Pinpoint the cell where the given text exists, returning its (X, Y) midpoint coordinate. 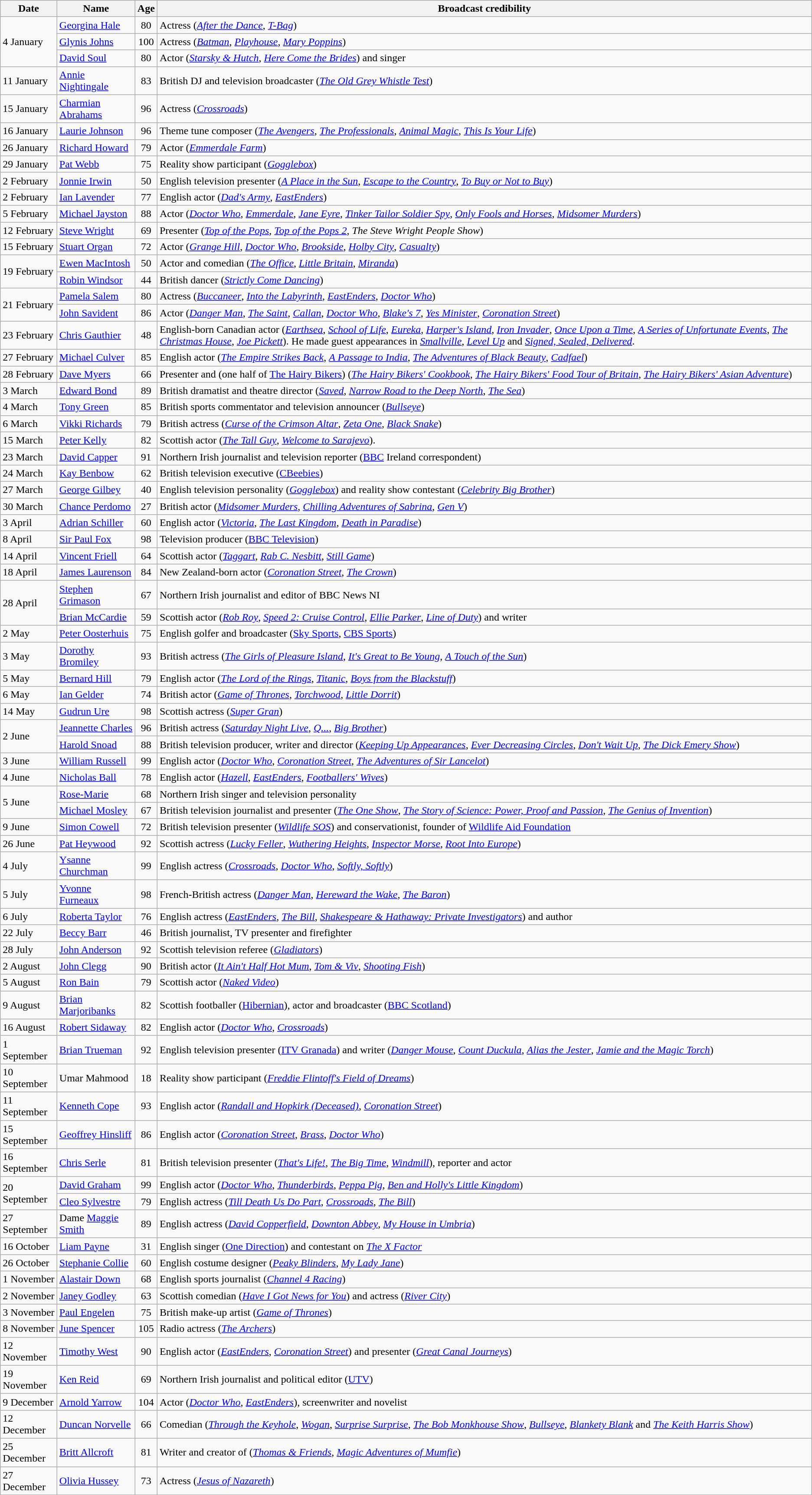
Michael Mosley (96, 811)
Glynis Johns (96, 42)
9 December (29, 1402)
English golfer and broadcaster (Sky Sports, CBS Sports) (484, 634)
Sir Paul Fox (96, 539)
27 (146, 506)
12 December (29, 1424)
Scottish television referee (Gladiators) (484, 950)
Actor (Doctor Who, EastEnders), screenwriter and novelist (484, 1402)
48 (146, 335)
Scottish footballer (Hibernian), actor and broadcaster (BBC Scotland) (484, 1005)
Northern Irish singer and television personality (484, 794)
64 (146, 556)
1 November (29, 1279)
Ron Bain (96, 982)
Reality show participant (Freddie Flintoff's Field of Dreams) (484, 1078)
26 January (29, 148)
16 September (29, 1163)
Name (96, 9)
63 (146, 1296)
English actress (EastEnders, The Bill, Shakespeare & Hathaway: Private Investigators) and author (484, 917)
Broadcast credibility (484, 9)
76 (146, 917)
10 September (29, 1078)
18 April (29, 572)
Dave Myers (96, 374)
Duncan Norvelle (96, 1424)
Paul Engelen (96, 1312)
British actor (Midsomer Murders, Chilling Adventures of Sabrina, Gen V) (484, 506)
Annie Nightingale (96, 81)
June Spencer (96, 1329)
8 November (29, 1329)
84 (146, 572)
4 January (29, 42)
Actress (Jesus of Nazareth) (484, 1481)
English actor (The Lord of the Rings, Titanic, Boys from the Blackstuff) (484, 678)
4 July (29, 866)
6 July (29, 917)
British television presenter (That's Life!, The Big Time, Windmill), reporter and actor (484, 1163)
British actor (Game of Thrones, Torchwood, Little Dorrit) (484, 695)
Brian Trueman (96, 1049)
16 October (29, 1246)
Chris Gauthier (96, 335)
Umar Mahmood (96, 1078)
English actress (David Copperfield, Downton Abbey, My House in Umbria) (484, 1224)
David Soul (96, 58)
105 (146, 1329)
Jeannette Charles (96, 728)
Beccy Barr (96, 933)
62 (146, 473)
English actor (Randall and Hopkirk (Deceased), Coronation Street) (484, 1106)
27 December (29, 1481)
3 May (29, 656)
28 April (29, 603)
Comedian (Through the Keyhole, Wogan, Surprise Surprise, The Bob Monkhouse Show, Bullseye, Blankety Blank and The Keith Harris Show) (484, 1424)
Northern Irish journalist and political editor (UTV) (484, 1379)
British sports commentator and television announcer (Bullseye) (484, 407)
2 November (29, 1296)
46 (146, 933)
Ysanne Churchman (96, 866)
Edward Bond (96, 391)
Robert Sidaway (96, 1027)
English actor (Dad's Army, EastEnders) (484, 197)
English actor (Doctor Who, Coronation Street, The Adventures of Sir Lancelot) (484, 761)
English actor (Doctor Who, Thunderbirds, Peppa Pig, Ben and Holly's Little Kingdom) (484, 1185)
Kay Benbow (96, 473)
Chance Perdomo (96, 506)
15 September (29, 1134)
Pat Heywood (96, 844)
Dame Maggie Smith (96, 1224)
Yvonne Furneaux (96, 894)
Ken Reid (96, 1379)
78 (146, 777)
8 April (29, 539)
British dancer (Strictly Come Dancing) (484, 280)
14 May (29, 711)
British make-up artist (Game of Thrones) (484, 1312)
Tony Green (96, 407)
27 September (29, 1224)
William Russell (96, 761)
27 February (29, 358)
Michael Jayston (96, 214)
Vikki Richards (96, 424)
English actress (Till Death Us Do Part, Crossroads, The Bill) (484, 1202)
11 September (29, 1106)
Actor (Danger Man, The Saint, Callan, Doctor Who, Blake's 7, Yes Minister, Coronation Street) (484, 313)
Michael Culver (96, 358)
Brian McCardie (96, 617)
74 (146, 695)
Scottish actor (Naked Video) (484, 982)
English actor (Coronation Street, Brass, Doctor Who) (484, 1134)
23 March (29, 457)
Robin Windsor (96, 280)
29 January (29, 164)
Ian Gelder (96, 695)
11 January (29, 81)
Presenter and (one half of The Hairy Bikers) (The Hairy Bikers' Cookbook, The Hairy Bikers' Food Tour of Britain, The Hairy Bikers' Asian Adventure) (484, 374)
5 August (29, 982)
28 July (29, 950)
Actress (Crossroads) (484, 108)
26 October (29, 1263)
Geoffrey Hinsliff (96, 1134)
19 February (29, 272)
British actor (It Ain't Half Hot Mum, Tom & Viv, Shooting Fish) (484, 966)
24 March (29, 473)
27 March (29, 490)
Rose-Marie (96, 794)
Janey Godley (96, 1296)
Actress (After the Dance, T-Bag) (484, 25)
English sports journalist (Channel 4 Racing) (484, 1279)
British television presenter (Wildlife SOS) and conservationist, founder of Wildlife Aid Foundation (484, 827)
Chris Serle (96, 1163)
3 November (29, 1312)
English actor (Victoria, The Last Kingdom, Death in Paradise) (484, 523)
British journalist, TV presenter and firefighter (484, 933)
Scottish actor (Rob Roy, Speed 2: Cruise Control, Ellie Parker, Line of Duty) and writer (484, 617)
English actor (The Empire Strikes Back, A Passage to India, The Adventures of Black Beauty, Cadfael) (484, 358)
Writer and creator of (Thomas & Friends, Magic Adventures of Mumfie) (484, 1452)
Richard Howard (96, 148)
73 (146, 1481)
Kenneth Cope (96, 1106)
British actress (Curse of the Crimson Altar, Zeta One, Black Snake) (484, 424)
25 December (29, 1452)
2 August (29, 966)
Olivia Hussey (96, 1481)
6 May (29, 695)
100 (146, 42)
Roberta Taylor (96, 917)
Presenter (Top of the Pops, Top of the Pops 2, The Steve Wright People Show) (484, 230)
9 August (29, 1005)
Actress (Buccaneer, Into the Labyrinth, EastEnders, Doctor Who) (484, 296)
16 August (29, 1027)
15 January (29, 108)
Peter Oosterhuis (96, 634)
British actress (Saturday Night Live, Q..., Big Brother) (484, 728)
Actress (Batman, Playhouse, Mary Poppins) (484, 42)
18 (146, 1078)
British television producer, writer and director (Keeping Up Appearances, Ever Decreasing Circles, Don't Wait Up, The Dick Emery Show) (484, 744)
Steve Wright (96, 230)
Alastair Down (96, 1279)
Theme tune composer (The Avengers, The Professionals, Animal Magic, This Is Your Life) (484, 131)
20 September (29, 1193)
Cleo Sylvestre (96, 1202)
British DJ and television broadcaster (The Old Grey Whistle Test) (484, 81)
English television presenter (ITV Granada) and writer (Danger Mouse, Count Duckula, Alias the Jester, Jamie and the Magic Torch) (484, 1049)
English costume designer (Peaky Blinders, My Lady Jane) (484, 1263)
104 (146, 1402)
Northern Irish journalist and television reporter (BBC Ireland correspondent) (484, 457)
Age (146, 9)
New Zealand-born actor (Coronation Street, The Crown) (484, 572)
Britt Allcroft (96, 1452)
Jonnie Irwin (96, 181)
Ian Lavender (96, 197)
Dorothy Bromiley (96, 656)
12 February (29, 230)
28 February (29, 374)
Stuart Organ (96, 247)
Simon Cowell (96, 827)
Timothy West (96, 1351)
Scottish actor (The Tall Guy, Welcome to Sarajevo). (484, 440)
23 February (29, 335)
21 February (29, 305)
British actress (The Girls of Pleasure Island, It's Great to Be Young, A Touch of the Sun) (484, 656)
British television executive (CBeebies) (484, 473)
David Capper (96, 457)
Peter Kelly (96, 440)
5 May (29, 678)
3 March (29, 391)
Actor (Starsky & Hutch, Here Come the Brides) and singer (484, 58)
59 (146, 617)
English actress (Crossroads, Doctor Who, Softly, Softly) (484, 866)
6 March (29, 424)
Gudrun Ure (96, 711)
Stephanie Collie (96, 1263)
John Anderson (96, 950)
Actor (Emmerdale Farm) (484, 148)
Northern Irish journalist and editor of BBC News NI (484, 595)
French-British actress (Danger Man, Hereward the Wake, The Baron) (484, 894)
John Clegg (96, 966)
15 February (29, 247)
Date (29, 9)
31 (146, 1246)
Reality show participant (Gogglebox) (484, 164)
5 July (29, 894)
David Graham (96, 1185)
John Savident (96, 313)
Brian Marjoribanks (96, 1005)
British television journalist and presenter (The One Show, The Story of Science: Power, Proof and Passion, The Genius of Invention) (484, 811)
5 February (29, 214)
77 (146, 197)
30 March (29, 506)
English television presenter (A Place in the Sun, Escape to the Country, To Buy or Not to Buy) (484, 181)
Bernard Hill (96, 678)
4 June (29, 777)
Harold Snoad (96, 744)
91 (146, 457)
English actor (Hazell, EastEnders, Footballers' Wives) (484, 777)
19 November (29, 1379)
Scottish actress (Lucky Feller, Wuthering Heights, Inspector Morse, Root Into Europe) (484, 844)
Scottish comedian (Have I Got News for You) and actress (River City) (484, 1296)
Scottish actor (Taggart, Rab C. Nesbitt, Still Game) (484, 556)
9 June (29, 827)
Television producer (BBC Television) (484, 539)
George Gilbey (96, 490)
2 May (29, 634)
15 March (29, 440)
Scottish actress (Super Gran) (484, 711)
44 (146, 280)
40 (146, 490)
4 March (29, 407)
12 November (29, 1351)
English actor (Doctor Who, Crossroads) (484, 1027)
English singer (One Direction) and contestant on The X Factor (484, 1246)
English television personality (Gogglebox) and reality show contestant (Celebrity Big Brother) (484, 490)
English actor (EastEnders, Coronation Street) and presenter (Great Canal Journeys) (484, 1351)
Stephen Grimason (96, 595)
Ewen MacIntosh (96, 263)
Adrian Schiller (96, 523)
14 April (29, 556)
3 April (29, 523)
Liam Payne (96, 1246)
Nicholas Ball (96, 777)
3 June (29, 761)
22 July (29, 933)
Vincent Friell (96, 556)
2 June (29, 736)
Actor (Grange Hill, Doctor Who, Brookside, Holby City, Casualty) (484, 247)
Laurie Johnson (96, 131)
1 September (29, 1049)
Georgina Hale (96, 25)
Radio actress (The Archers) (484, 1329)
5 June (29, 802)
James Laurenson (96, 572)
British dramatist and theatre director (Saved, Narrow Road to the Deep North, The Sea) (484, 391)
Pamela Salem (96, 296)
16 January (29, 131)
Charmian Abrahams (96, 108)
Arnold Yarrow (96, 1402)
83 (146, 81)
Actor and comedian (The Office, Little Britain, Miranda) (484, 263)
26 June (29, 844)
Actor (Doctor Who, Emmerdale, Jane Eyre, Tinker Tailor Soldier Spy, Only Fools and Horses, Midsomer Murders) (484, 214)
Pat Webb (96, 164)
